Extract the (X, Y) coordinate from the center of the cell holding the provided text.  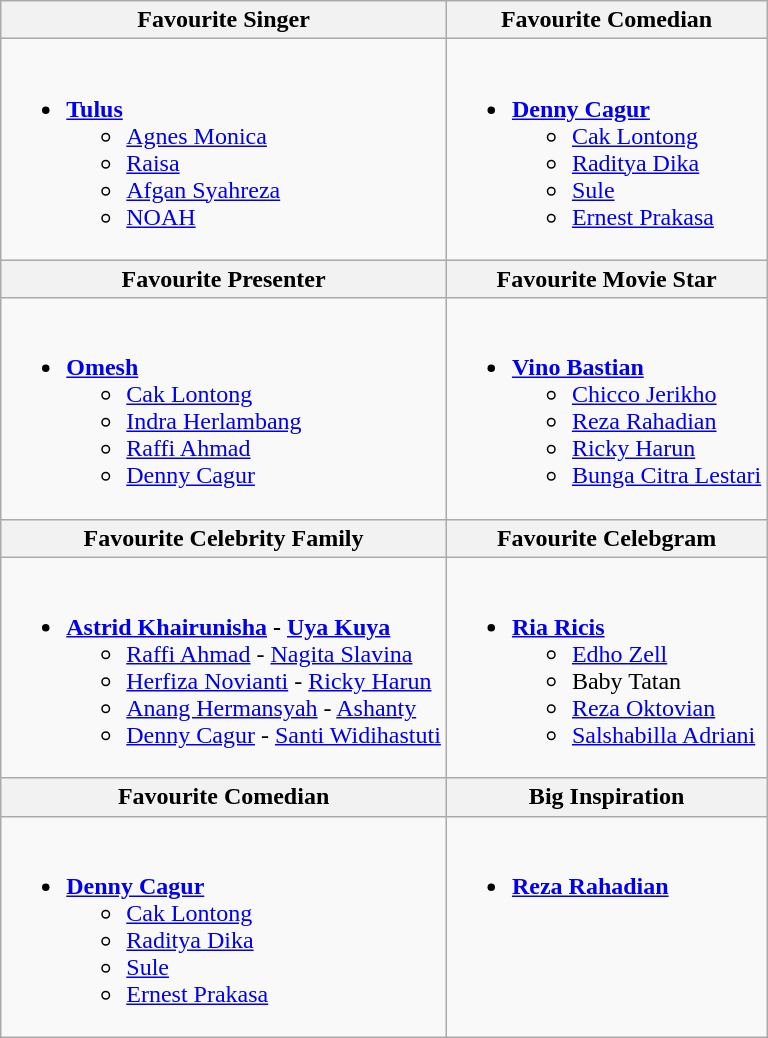
Big Inspiration (606, 797)
Favourite Presenter (224, 279)
Astrid Khairunisha - Uya KuyaRaffi Ahmad - Nagita SlavinaHerfiza Novianti - Ricky HarunAnang Hermansyah - AshantyDenny Cagur - Santi Widihastuti (224, 668)
Favourite Celebgram (606, 538)
Favourite Movie Star (606, 279)
Reza Rahadian (606, 926)
Vino BastianChicco JerikhoReza RahadianRicky HarunBunga Citra Lestari (606, 408)
Ria RicisEdho ZellBaby TatanReza OktovianSalshabilla Adriani (606, 668)
Favourite Singer (224, 20)
OmeshCak LontongIndra HerlambangRaffi AhmadDenny Cagur (224, 408)
TulusAgnes MonicaRaisaAfgan SyahrezaNOAH (224, 150)
Favourite Celebrity Family (224, 538)
